Capture the cell that displays the provided text and extract its [X, Y] central coordinate. 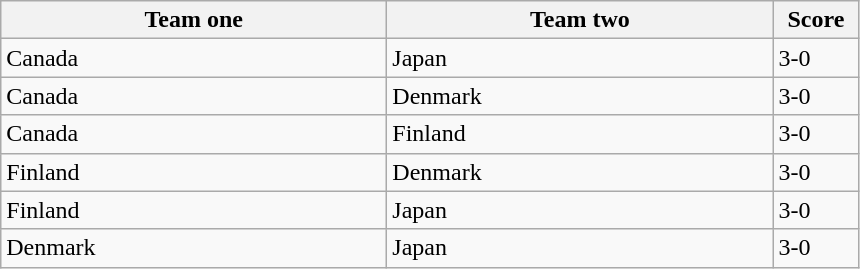
Team two [580, 20]
Team one [194, 20]
Score [816, 20]
